Detect which cell encompasses the target text, then output its (X, Y) center coordinate. 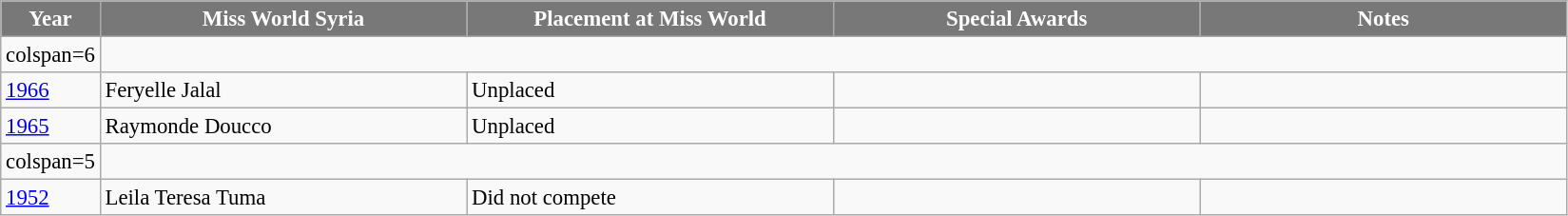
colspan=5 (50, 162)
Notes (1384, 19)
1952 (50, 198)
Placement at Miss World (650, 19)
Miss World Syria (283, 19)
Special Awards (1016, 19)
Did not compete (650, 198)
Year (50, 19)
Raymonde Doucco (283, 127)
1965 (50, 127)
Leila Teresa Tuma (283, 198)
1966 (50, 90)
colspan=6 (50, 55)
Feryelle Jalal (283, 90)
